Capture the cell that displays the provided text and extract its [x, y] central coordinate. 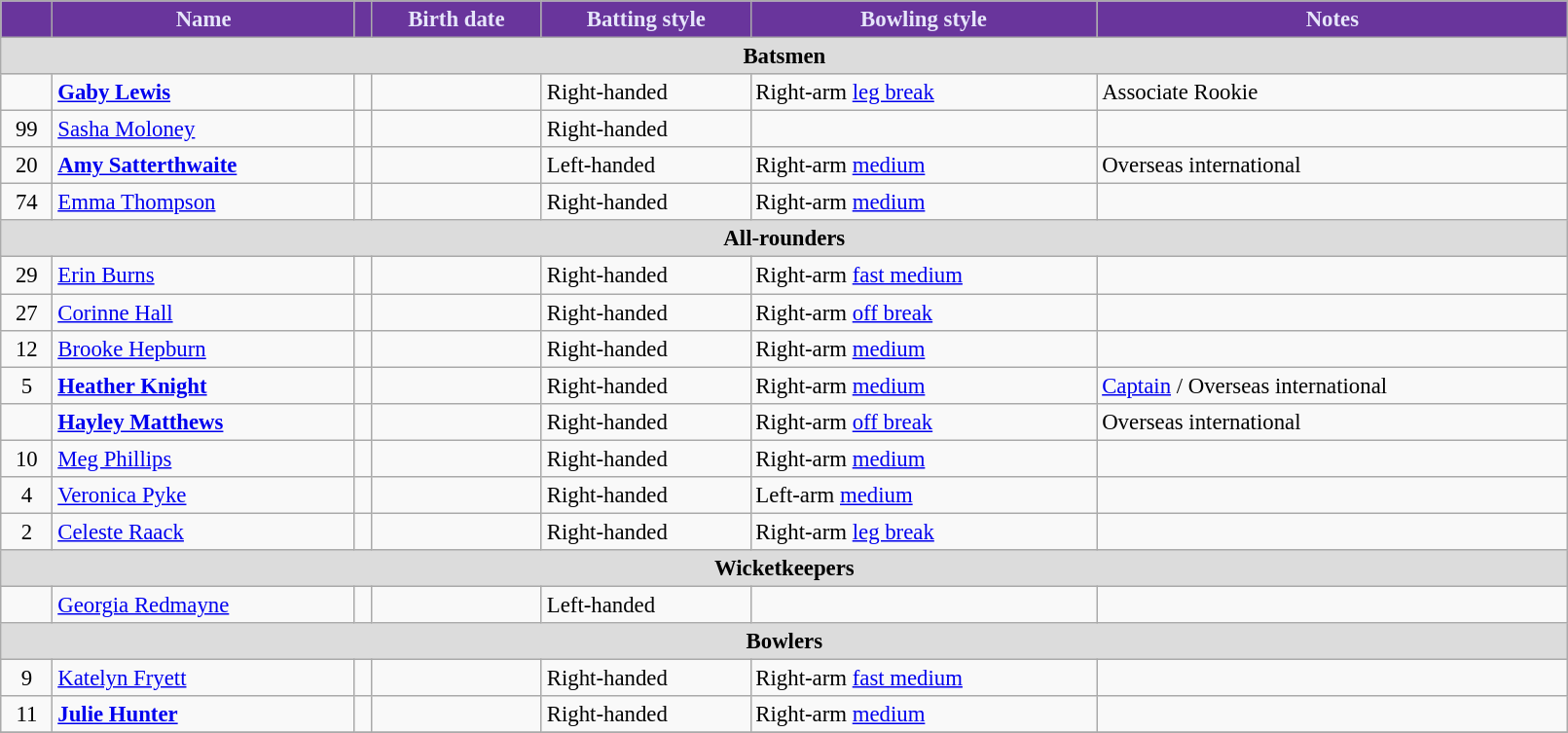
27 [27, 312]
Katelyn Fryett [203, 678]
Veronica Pyke [203, 495]
Bowlers [784, 641]
Birth date [456, 19]
Notes [1332, 19]
Heather Knight [203, 385]
Erin Burns [203, 275]
Meg Phillips [203, 458]
Gaby Lewis [203, 92]
Hayley Matthews [203, 421]
4 [27, 495]
Name [203, 19]
Celeste Raack [203, 531]
5 [27, 385]
20 [27, 165]
2 [27, 531]
Brooke Hepburn [203, 348]
All-rounders [784, 238]
99 [27, 129]
Left-arm medium [924, 495]
12 [27, 348]
9 [27, 678]
29 [27, 275]
74 [27, 202]
Sasha Moloney [203, 129]
Corinne Hall [203, 312]
Associate Rookie [1332, 92]
Georgia Redmayne [203, 605]
Batting style [646, 19]
11 [27, 715]
Batsmen [784, 56]
Amy Satterthwaite [203, 165]
Bowling style [924, 19]
10 [27, 458]
Captain / Overseas international [1332, 385]
Emma Thompson [203, 202]
Julie Hunter [203, 715]
Wicketkeepers [784, 568]
